Search for the cell housing the specified text and yield its (X, Y) center coordinate. 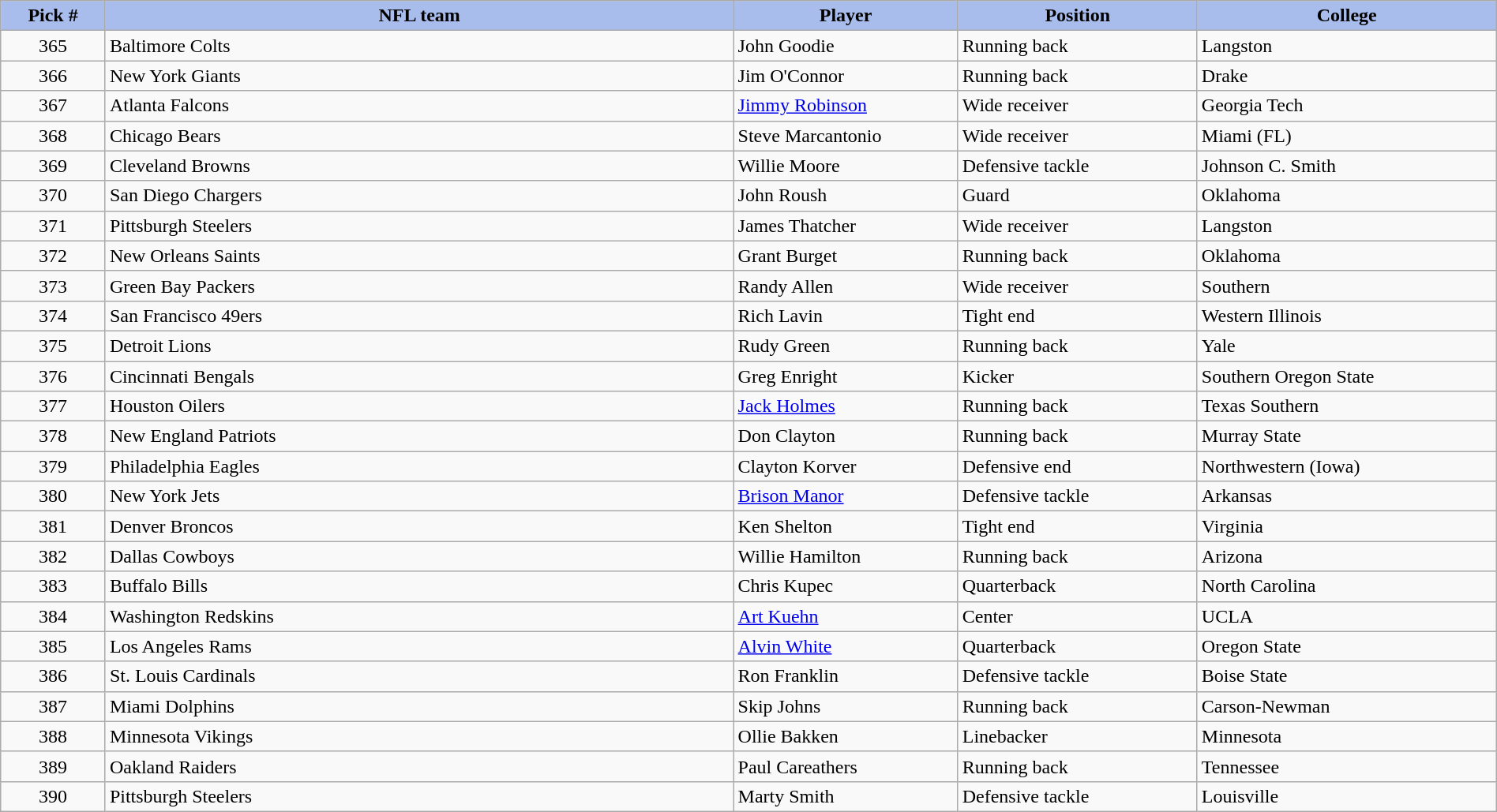
371 (54, 226)
Cleveland Browns (419, 166)
383 (54, 586)
379 (54, 466)
Art Kuehn (846, 616)
372 (54, 256)
Arizona (1347, 556)
Ken Shelton (846, 526)
Drake (1347, 76)
384 (54, 616)
Arkansas (1347, 496)
365 (54, 46)
New York Giants (419, 76)
381 (54, 526)
Guard (1077, 196)
Player (846, 16)
John Roush (846, 196)
Chris Kupec (846, 586)
Philadelphia Eagles (419, 466)
Willie Moore (846, 166)
Houston Oilers (419, 406)
Texas Southern (1347, 406)
Oakland Raiders (419, 766)
Greg Enright (846, 376)
373 (54, 286)
New England Patriots (419, 436)
Rudy Green (846, 346)
North Carolina (1347, 586)
Murray State (1347, 436)
Georgia Tech (1347, 106)
Jimmy Robinson (846, 106)
Washington Redskins (419, 616)
Johnson C. Smith (1347, 166)
Miami Dolphins (419, 706)
Marty Smith (846, 796)
Randy Allen (846, 286)
Paul Careathers (846, 766)
Jack Holmes (846, 406)
Yale (1347, 346)
Linebacker (1077, 736)
Center (1077, 616)
Alvin White (846, 646)
377 (54, 406)
380 (54, 496)
San Diego Chargers (419, 196)
Baltimore Colts (419, 46)
Tennessee (1347, 766)
366 (54, 76)
Clayton Korver (846, 466)
NFL team (419, 16)
367 (54, 106)
Southern Oregon State (1347, 376)
Steve Marcantonio (846, 136)
382 (54, 556)
Skip Johns (846, 706)
385 (54, 646)
Cincinnati Bengals (419, 376)
378 (54, 436)
John Goodie (846, 46)
Defensive end (1077, 466)
College (1347, 16)
San Francisco 49ers (419, 316)
Denver Broncos (419, 526)
Buffalo Bills (419, 586)
Dallas Cowboys (419, 556)
Northwestern (Iowa) (1347, 466)
Green Bay Packers (419, 286)
Ollie Bakken (846, 736)
Southern (1347, 286)
New Orleans Saints (419, 256)
370 (54, 196)
Position (1077, 16)
375 (54, 346)
Atlanta Falcons (419, 106)
Louisville (1347, 796)
St. Louis Cardinals (419, 676)
Miami (FL) (1347, 136)
Jim O'Connor (846, 76)
374 (54, 316)
UCLA (1347, 616)
Pick # (54, 16)
Rich Lavin (846, 316)
Grant Burget (846, 256)
Willie Hamilton (846, 556)
Boise State (1347, 676)
386 (54, 676)
376 (54, 376)
368 (54, 136)
James Thatcher (846, 226)
Don Clayton (846, 436)
Virginia (1347, 526)
Minnesota (1347, 736)
Minnesota Vikings (419, 736)
New York Jets (419, 496)
Carson-Newman (1347, 706)
Ron Franklin (846, 676)
Western Illinois (1347, 316)
Los Angeles Rams (419, 646)
Detroit Lions (419, 346)
390 (54, 796)
369 (54, 166)
389 (54, 766)
Brison Manor (846, 496)
Chicago Bears (419, 136)
388 (54, 736)
Oregon State (1347, 646)
Kicker (1077, 376)
387 (54, 706)
